Identify which cell holds the provided text, then report its [x, y] central coordinate. 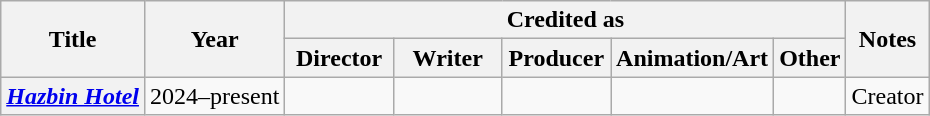
Producer [556, 58]
Credited as [566, 20]
Year [214, 39]
Notes [888, 39]
Other [810, 58]
Animation/Art [692, 58]
2024–present [214, 96]
Title [73, 39]
Director [340, 58]
Creator [888, 96]
Writer [448, 58]
Hazbin Hotel [73, 96]
